For the text-containing cell, return its midpoint in [x, y] coordinate format. 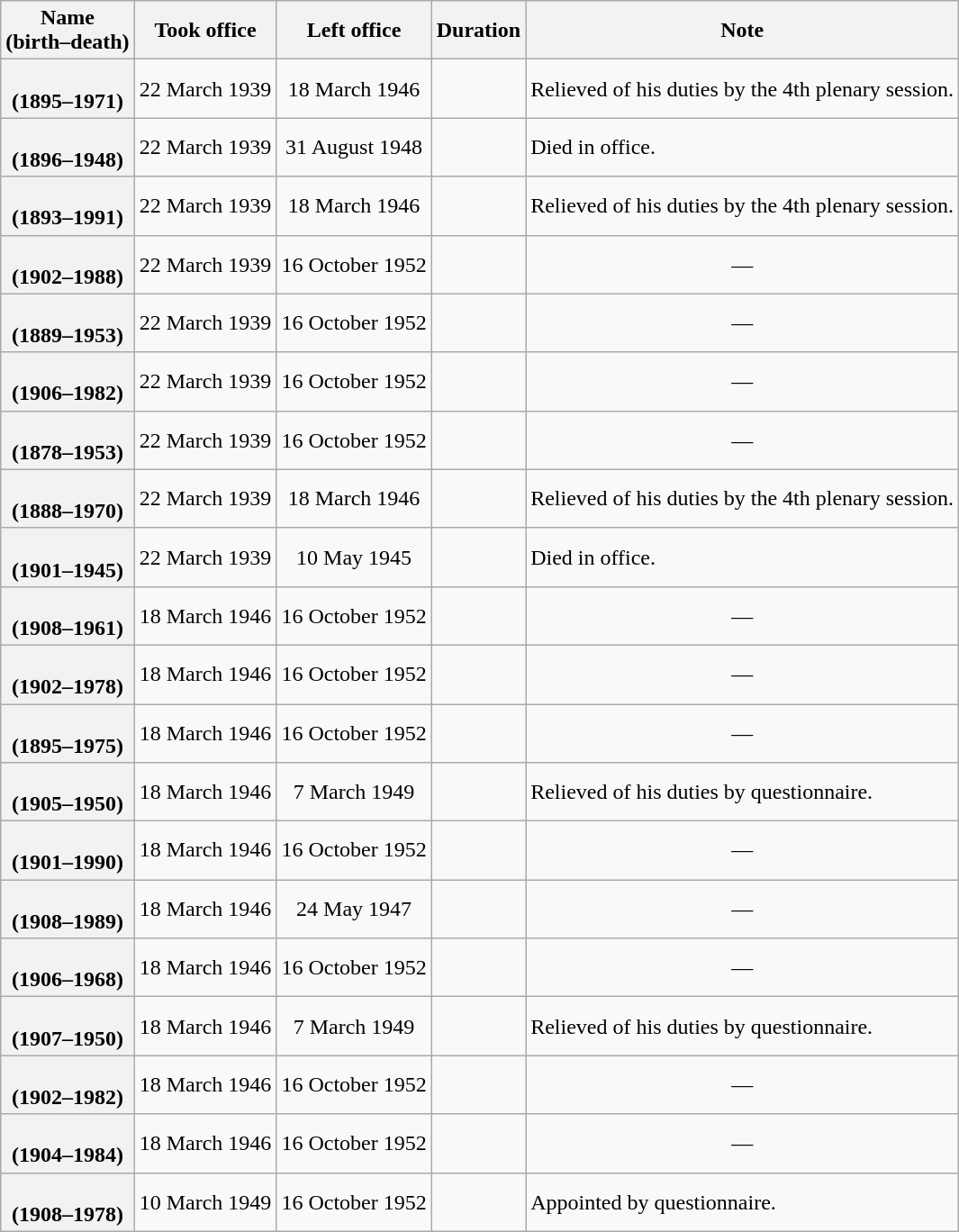
(1902–1978) [68, 674]
24 May 1947 [354, 910]
(1902–1982) [68, 1084]
(1905–1950) [68, 793]
(1878–1953) [68, 439]
31 August 1948 [354, 148]
Duration [478, 31]
(1902–1988) [68, 265]
(1893–1991) [68, 205]
(1896–1948) [68, 148]
(1904–1984) [68, 1144]
(1901–1945) [68, 557]
(1906–1982) [68, 382]
10 May 1945 [354, 557]
(1906–1968) [68, 967]
10 March 1949 [205, 1201]
Note [742, 31]
(1895–1975) [68, 733]
(1888–1970) [68, 499]
(1895–1971) [68, 88]
(1908–1989) [68, 910]
Appointed by questionnaire. [742, 1201]
(1908–1961) [68, 616]
(1889–1953) [68, 322]
Name(birth–death) [68, 31]
(1901–1990) [68, 850]
Took office [205, 31]
(1907–1950) [68, 1027]
(1908–1978) [68, 1201]
Left office [354, 31]
